Search for the cell housing the specified text and yield its [X, Y] center coordinate. 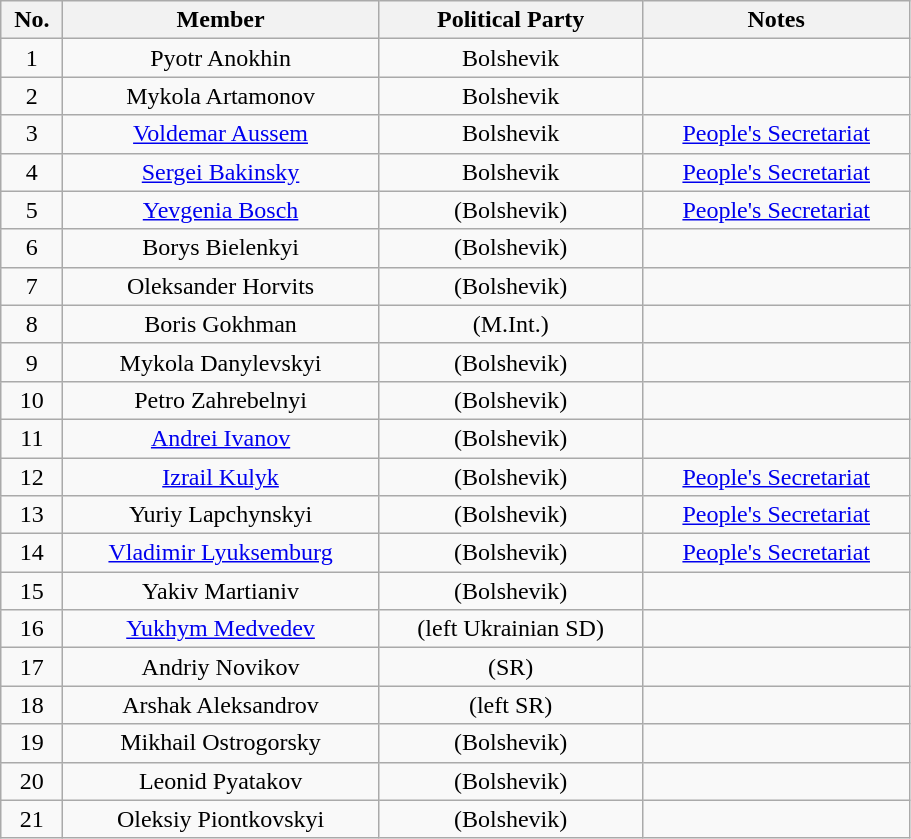
Notes [776, 20]
20 [32, 781]
Vladimir Lyuksemburg [220, 553]
Yuriy Lapchynskyi [220, 515]
10 [32, 400]
4 [32, 172]
Izrail Kulyk [220, 477]
Arshak Aleksandrov [220, 705]
12 [32, 477]
(left SR) [510, 705]
Member [220, 20]
Yevgenia Bosch [220, 210]
Oleksander Horvits [220, 286]
(M.Int.) [510, 324]
13 [32, 515]
11 [32, 438]
(SR) [510, 667]
6 [32, 248]
2 [32, 96]
19 [32, 743]
Sergei Bakinsky [220, 172]
21 [32, 819]
Leonid Pyatakov [220, 781]
9 [32, 362]
8 [32, 324]
Petro Zahrebelnyi [220, 400]
1 [32, 58]
Voldemar Aussem [220, 134]
7 [32, 286]
15 [32, 591]
Mykola Danylevskyi [220, 362]
Andrei Ivanov [220, 438]
Political Party [510, 20]
No. [32, 20]
3 [32, 134]
Mikhail Ostrogorsky [220, 743]
5 [32, 210]
16 [32, 629]
Boris Gokhman [220, 324]
Borys Bielenkyi [220, 248]
Mykola Artamonov [220, 96]
Oleksiy Piontkovskyi [220, 819]
Andriy Novikov [220, 667]
Yakiv Martianiv [220, 591]
Pyotr Anokhin [220, 58]
17 [32, 667]
(left Ukrainian SD) [510, 629]
18 [32, 705]
14 [32, 553]
Yukhym Medvedev [220, 629]
